Find where the given text appears and provide that cell's center as (X, Y) coordinate. 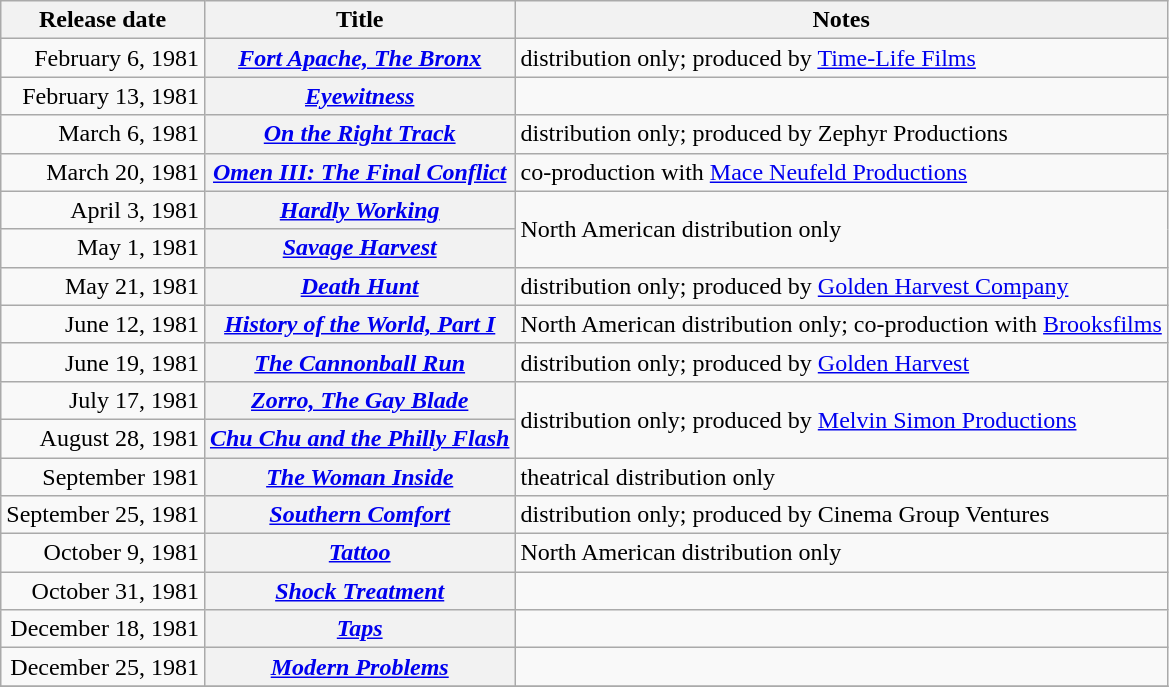
Chu Chu and the Philly Flash (360, 438)
September 25, 1981 (103, 515)
distribution only; produced by Golden Harvest Company (841, 286)
December 25, 1981 (103, 667)
May 1, 1981 (103, 248)
The Woman Inside (360, 477)
co-production with Mace Neufeld Productions (841, 172)
On the Right Track (360, 134)
June 19, 1981 (103, 362)
North American distribution only; co-production with Brooksfilms (841, 324)
Taps (360, 629)
May 21, 1981 (103, 286)
Modern Problems (360, 667)
September 1981 (103, 477)
February 6, 1981 (103, 58)
October 31, 1981 (103, 591)
February 13, 1981 (103, 96)
August 28, 1981 (103, 438)
distribution only; produced by Zephyr Productions (841, 134)
Shock Treatment (360, 591)
Title (360, 20)
Eyewitness (360, 96)
December 18, 1981 (103, 629)
distribution only; produced by Golden Harvest (841, 362)
Southern Comfort (360, 515)
Fort Apache, The Bronx (360, 58)
theatrical distribution only (841, 477)
March 6, 1981 (103, 134)
Tattoo (360, 553)
July 17, 1981 (103, 400)
Omen III: The Final Conflict (360, 172)
distribution only; produced by Melvin Simon Productions (841, 419)
distribution only; produced by Time-Life Films (841, 58)
The Cannonball Run (360, 362)
March 20, 1981 (103, 172)
Notes (841, 20)
Hardly Working (360, 210)
April 3, 1981 (103, 210)
Zorro, The Gay Blade (360, 400)
June 12, 1981 (103, 324)
Death Hunt (360, 286)
Savage Harvest (360, 248)
Release date (103, 20)
distribution only; produced by Cinema Group Ventures (841, 515)
October 9, 1981 (103, 553)
History of the World, Part I (360, 324)
